Determine the [X, Y] coordinate at the center of the cell enclosing the given text.  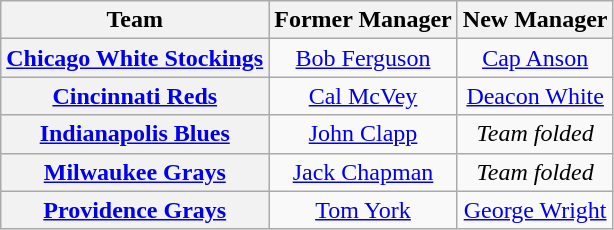
Deacon White [535, 96]
Cal McVey [364, 96]
Milwaukee Grays [135, 172]
Jack Chapman [364, 172]
Tom York [364, 210]
Indianapolis Blues [135, 134]
Bob Ferguson [364, 58]
New Manager [535, 20]
Cincinnati Reds [135, 96]
Cap Anson [535, 58]
John Clapp [364, 134]
Team [135, 20]
George Wright [535, 210]
Former Manager [364, 20]
Providence Grays [135, 210]
Chicago White Stockings [135, 58]
